Find where the given text appears and provide that cell's center as [X, Y] coordinate. 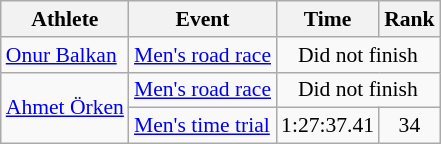
Men's time trial [202, 126]
34 [410, 126]
Rank [410, 19]
Time [328, 19]
Onur Balkan [65, 55]
Event [202, 19]
1:27:37.41 [328, 126]
Athlete [65, 19]
Ahmet Örken [65, 108]
